From the cell containing the given text, extract its center point as (x, y) coordinate. 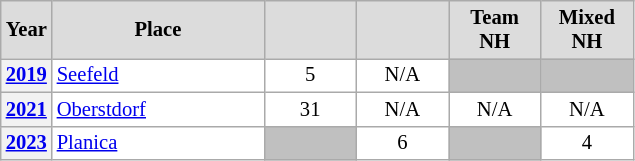
4 (587, 143)
Planica (158, 143)
Team NH (494, 29)
Oberstdorf (158, 109)
Seefeld (158, 75)
Place (158, 29)
Year (26, 29)
6 (402, 143)
2021 (26, 109)
2019 (26, 75)
31 (310, 109)
Mixed NH (587, 29)
5 (310, 75)
2023 (26, 143)
